Return [X, Y] of the center of cell containing provided text 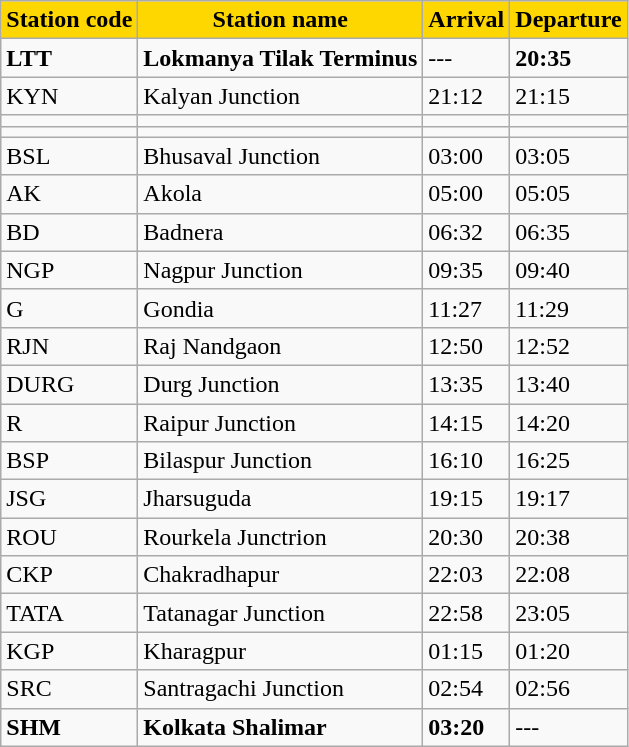
Gondia [280, 308]
RJN [70, 346]
Arrival [466, 20]
AK [70, 194]
22:08 [568, 575]
Akola [280, 194]
CKP [70, 575]
SHM [70, 727]
BSP [70, 461]
20:35 [568, 58]
11:27 [466, 308]
13:40 [568, 384]
Lokmanya Tilak Terminus [280, 58]
02:56 [568, 689]
23:05 [568, 613]
Departure [568, 20]
02:54 [466, 689]
Kharagpur [280, 651]
Bhusaval Junction [280, 156]
12:52 [568, 346]
Kalyan Junction [280, 96]
TATA [70, 613]
DURG [70, 384]
ROU [70, 537]
Jharsuguda [280, 499]
R [70, 423]
Rourkela Junctrion [280, 537]
20:38 [568, 537]
06:35 [568, 232]
Bilaspur Junction [280, 461]
KGP [70, 651]
03:05 [568, 156]
05:00 [466, 194]
Raipur Junction [280, 423]
Badnera [280, 232]
11:29 [568, 308]
12:50 [466, 346]
06:32 [466, 232]
14:20 [568, 423]
20:30 [466, 537]
05:05 [568, 194]
JSG [70, 499]
Chakradhapur [280, 575]
22:58 [466, 613]
03:00 [466, 156]
BSL [70, 156]
SRC [70, 689]
16:10 [466, 461]
G [70, 308]
Durg Junction [280, 384]
19:15 [466, 499]
Station code [70, 20]
Nagpur Junction [280, 270]
19:17 [568, 499]
09:35 [466, 270]
Tatanagar Junction [280, 613]
NGP [70, 270]
01:20 [568, 651]
21:12 [466, 96]
Raj Nandgaon [280, 346]
LTT [70, 58]
21:15 [568, 96]
01:15 [466, 651]
Kolkata Shalimar [280, 727]
09:40 [568, 270]
KYN [70, 96]
Station name [280, 20]
BD [70, 232]
22:03 [466, 575]
Santragachi Junction [280, 689]
14:15 [466, 423]
13:35 [466, 384]
03:20 [466, 727]
16:25 [568, 461]
